Identify which cell holds the provided text, then report its [X, Y] central coordinate. 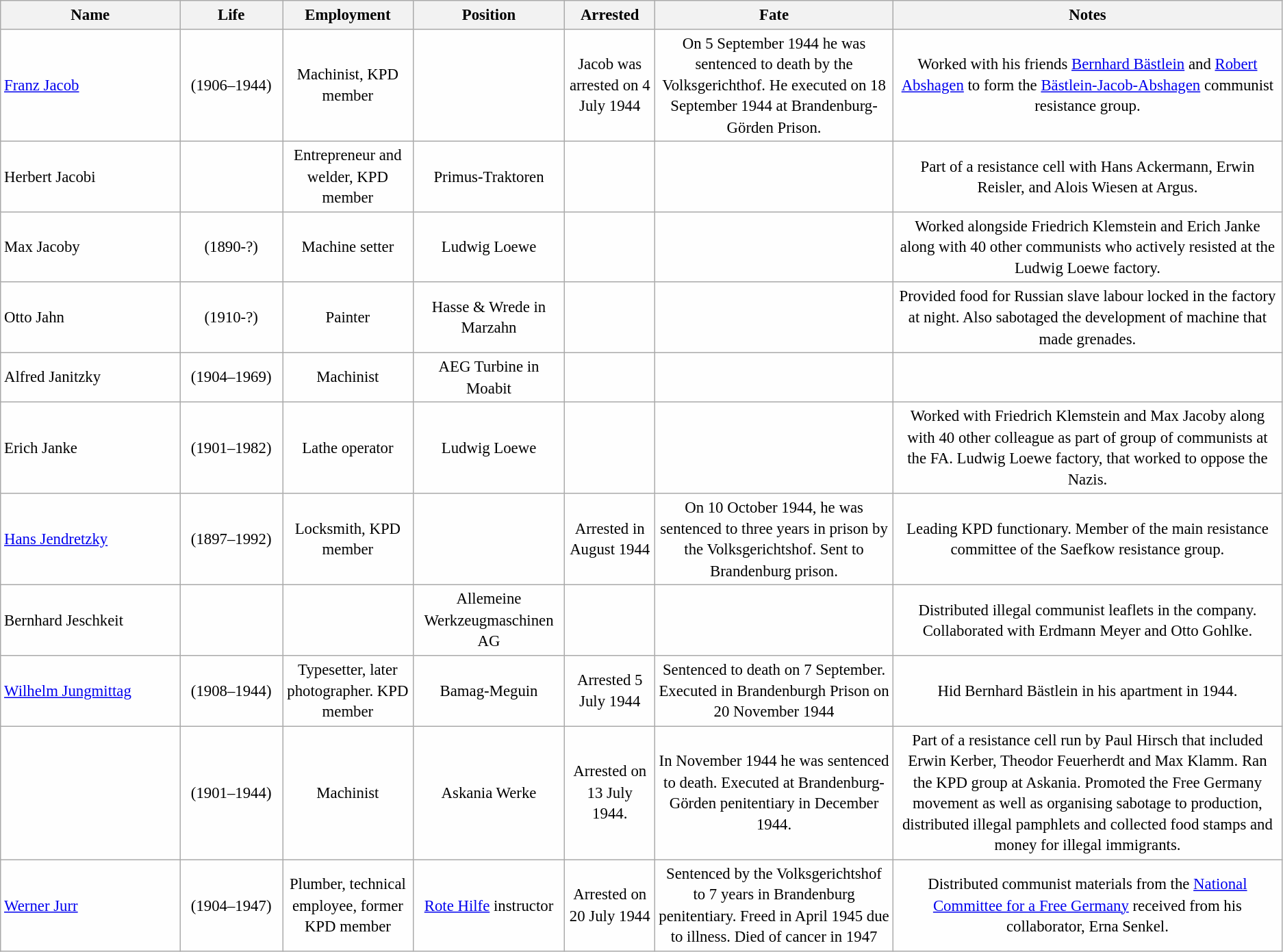
Worked alongside Friedrich Klemstein and Erich Janke along with 40 other communists who actively resisted at the Ludwig Loewe factory. [1087, 248]
Employment [348, 15]
Leading KPD functionary. Member of the main resistance committee of the Saefkow resistance group. [1087, 539]
Arrested [610, 15]
Hasse & Wrede in Marzahn [489, 318]
Fate [774, 15]
Arrested in August 1944 [610, 539]
In November 1944 he was sentenced to death. Executed at Brandenburg-Görden penitentiary in December 1944. [774, 793]
Notes [1087, 15]
On 5 September 1944 he was sentenced to death by the Volksgerichthof. He executed on 18 September 1944 at Brandenburg-Görden Prison. [774, 85]
Entrepreneur and welder, KPD member [348, 177]
Painter [348, 318]
Hid Bernhard Bästlein in his apartment in 1944. [1087, 691]
Distributed illegal communist leaflets in the company. Collaborated with Erdmann Meyer and Otto Gohlke. [1087, 620]
On 10 October 1944, he was sentenced to three years in prison by the Volksgerichtshof. Sent to Brandenburg prison. [774, 539]
Askania Werke [489, 793]
Max Jacoby [90, 248]
Erich Janke [90, 448]
(1906–1944) [231, 85]
Hans Jendretzky [90, 539]
Worked with his friends Bernhard Bästlein and Robert Abshagen to form the Bästlein-Jacob-Abshagen communist resistance group. [1087, 85]
Typesetter, later photographer. KPD member [348, 691]
Lathe operator [348, 448]
Werner Jurr [90, 905]
Primus-Traktoren [489, 177]
Sentenced to death on 7 September. Executed in Brandenburgh Prison on 20 November 1944 [774, 691]
Sentenced by the Volksgerichtshof to 7 years in Brandenburg penitentiary. Freed in April 1945 due to illness. Died of cancer in 1947 [774, 905]
Herbert Jacobi [90, 177]
Rote Hilfe instructor [489, 905]
Arrested on 13 July 1944. [610, 793]
Jacob was arrested on 4 July 1944 [610, 85]
Machine setter [348, 248]
Bamag-Meguin [489, 691]
Allemeine Werkzeugmaschinen AG [489, 620]
Franz Jacob [90, 85]
Part of a resistance cell with Hans Ackermann, Erwin Reisler, and Alois Wiesen at Argus. [1087, 177]
(1890-?) [231, 248]
Arrested on 20 July 1944 [610, 905]
Life [231, 15]
Plumber, technical employee, former KPD member [348, 905]
Position [489, 15]
(1904–1969) [231, 378]
(1908–1944) [231, 691]
Distributed communist materials from the National Committee for a Free Germany received from his collaborator, Erna Senkel. [1087, 905]
(1901–1944) [231, 793]
Bernhard Jeschkeit [90, 620]
Wilhelm Jungmittag [90, 691]
Name [90, 15]
Arrested 5 July 1944 [610, 691]
Provided food for Russian slave labour locked in the factory at night. Also sabotaged the development of machine that made grenades. [1087, 318]
Otto Jahn [90, 318]
(1897–1992) [231, 539]
(1910-?) [231, 318]
AEG Turbine in Moabit [489, 378]
(1901–1982) [231, 448]
Machinist, KPD member [348, 85]
Alfred Janitzky [90, 378]
(1904–1947) [231, 905]
Locksmith, KPD member [348, 539]
